Pinpoint the cell where the given text exists, returning its (X, Y) midpoint coordinate. 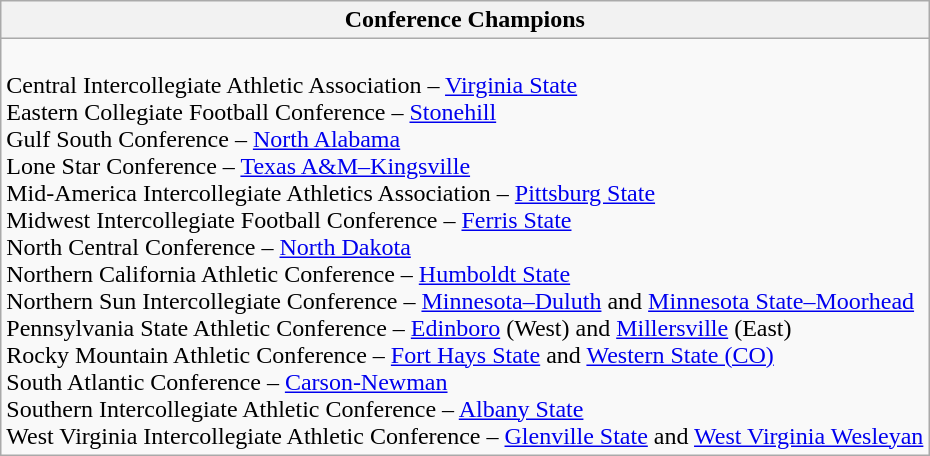
Conference Champions (465, 20)
